Find where the given text appears and provide that cell's center as (x, y) coordinate. 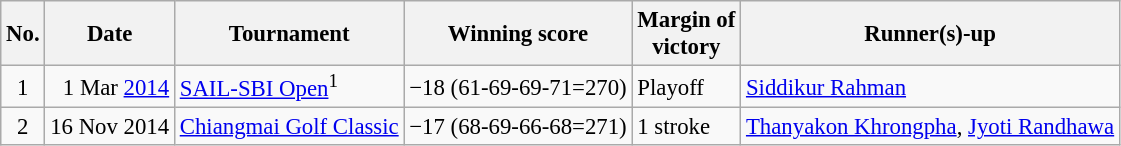
Playoff (686, 87)
Siddikur Rahman (930, 87)
Winning score (518, 34)
1 Mar 2014 (110, 87)
Chiangmai Golf Classic (289, 127)
2 (23, 127)
SAIL-SBI Open1 (289, 87)
16 Nov 2014 (110, 127)
No. (23, 34)
−18 (61-69-69-71=270) (518, 87)
Margin ofvictory (686, 34)
1 stroke (686, 127)
Date (110, 34)
Runner(s)-up (930, 34)
Thanyakon Khrongpha, Jyoti Randhawa (930, 127)
−17 (68-69-66-68=271) (518, 127)
1 (23, 87)
Tournament (289, 34)
